From the cell containing the given text, extract its center point as [x, y] coordinate. 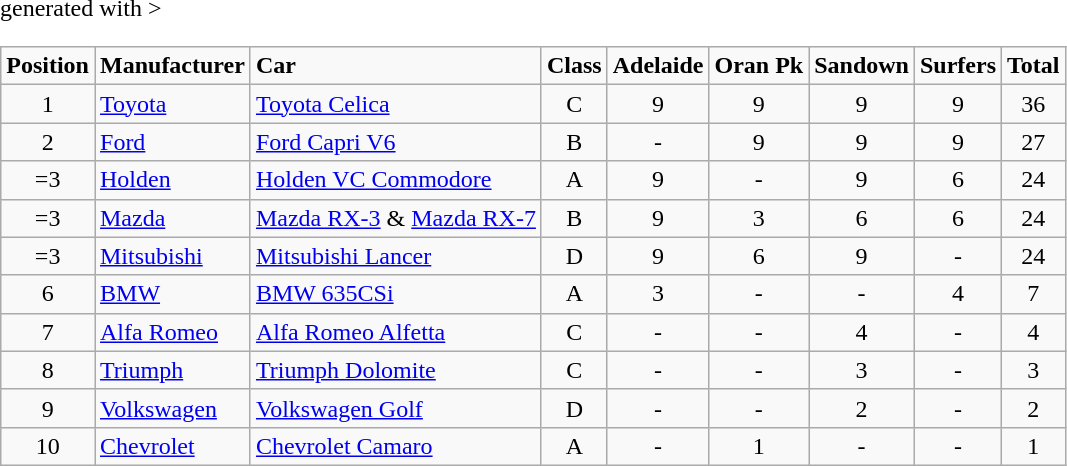
Manufacturer [172, 66]
Volkswagen [172, 408]
36 [1034, 104]
Mitsubishi [172, 256]
10 [48, 446]
Alfa Romeo Alfetta [396, 332]
Ford Capri V6 [396, 142]
Mitsubishi Lancer [396, 256]
8 [48, 370]
Car [396, 66]
Adelaide [658, 66]
BMW [172, 294]
Toyota Celica [396, 104]
Chevrolet [172, 446]
Triumph Dolomite [396, 370]
BMW 635CSi [396, 294]
Holden VC Commodore [396, 180]
Alfa Romeo [172, 332]
Triumph [172, 370]
Ford [172, 142]
Chevrolet Camaro [396, 446]
Total [1034, 66]
Mazda [172, 218]
Position [48, 66]
Surfers [958, 66]
Sandown [862, 66]
Holden [172, 180]
Mazda RX-3 & Mazda RX-7 [396, 218]
Toyota [172, 104]
Oran Pk [759, 66]
Volkswagen Golf [396, 408]
Class [574, 66]
27 [1034, 142]
